Scan for the cell matching the given text and deliver its (X, Y) coordinate at center. 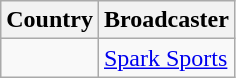
Country (50, 20)
Spark Sports (166, 58)
Broadcaster (166, 20)
